Provide the [X, Y] coordinate of the cell's center where the given text is located.  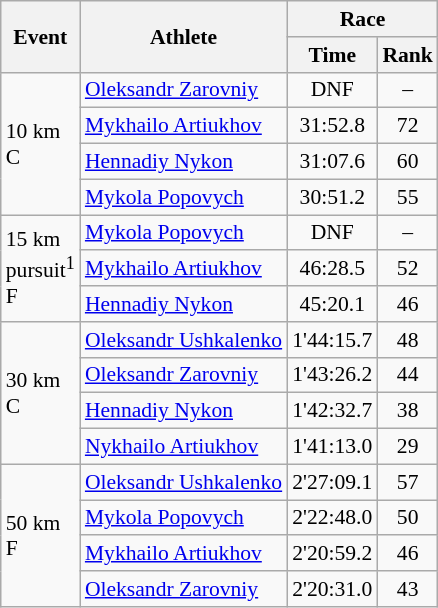
50 [408, 518]
30:51.2 [332, 197]
Race [362, 19]
Event [40, 36]
46:28.5 [332, 269]
10 km C [40, 143]
57 [408, 482]
Athlete [184, 36]
30 km C [40, 393]
50 km F [40, 535]
1'43:26.2 [332, 375]
38 [408, 411]
29 [408, 447]
44 [408, 375]
1'41:13.0 [332, 447]
48 [408, 340]
2'20:59.2 [332, 554]
60 [408, 162]
1'44:15.7 [332, 340]
1'42:32.7 [332, 411]
31:07.6 [332, 162]
52 [408, 269]
15 km pursuit1 F [40, 268]
31:52.8 [332, 126]
72 [408, 126]
55 [408, 197]
Time [332, 55]
43 [408, 589]
2'27:09.1 [332, 482]
2'20:31.0 [332, 589]
Nykhailo Artiukhov [184, 447]
Rank [408, 55]
45:20.1 [332, 304]
2'22:48.0 [332, 518]
